Identify which cell holds the provided text, then report its (x, y) central coordinate. 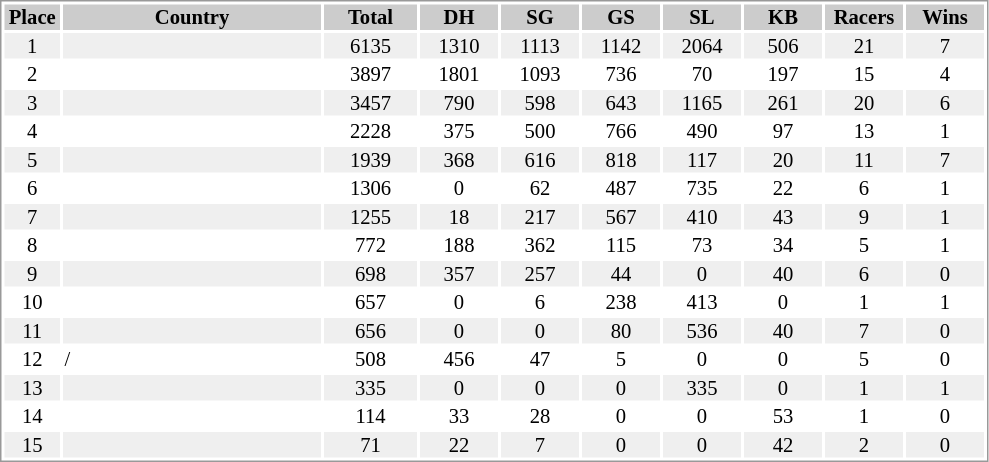
73 (702, 245)
368 (459, 160)
8 (32, 245)
62 (540, 189)
1093 (540, 75)
34 (783, 245)
12 (32, 359)
508 (370, 359)
97 (783, 131)
43 (783, 217)
2228 (370, 131)
71 (370, 445)
3897 (370, 75)
261 (783, 103)
Place (32, 17)
Country (192, 17)
772 (370, 245)
Total (370, 17)
1113 (540, 46)
Wins (945, 17)
506 (783, 46)
18 (459, 217)
KB (783, 17)
357 (459, 274)
1165 (702, 103)
10 (32, 303)
3 (32, 103)
21 (864, 46)
SG (540, 17)
197 (783, 75)
80 (621, 331)
Racers (864, 17)
33 (459, 417)
375 (459, 131)
DH (459, 17)
766 (621, 131)
1939 (370, 160)
487 (621, 189)
410 (702, 217)
28 (540, 417)
SL (702, 17)
70 (702, 75)
1310 (459, 46)
818 (621, 160)
42 (783, 445)
115 (621, 245)
536 (702, 331)
6135 (370, 46)
698 (370, 274)
GS (621, 17)
3457 (370, 103)
1142 (621, 46)
413 (702, 303)
47 (540, 359)
362 (540, 245)
616 (540, 160)
790 (459, 103)
2064 (702, 46)
257 (540, 274)
117 (702, 160)
735 (702, 189)
500 (540, 131)
1306 (370, 189)
53 (783, 417)
567 (621, 217)
736 (621, 75)
1255 (370, 217)
656 (370, 331)
238 (621, 303)
490 (702, 131)
/ (192, 359)
217 (540, 217)
1801 (459, 75)
114 (370, 417)
456 (459, 359)
657 (370, 303)
643 (621, 103)
598 (540, 103)
44 (621, 274)
188 (459, 245)
14 (32, 417)
